Identify which cell holds the provided text, then report its [x, y] central coordinate. 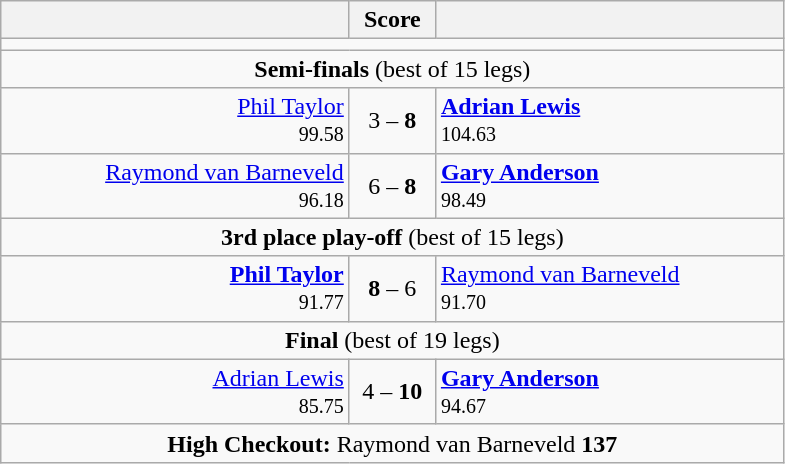
Raymond van Barneveld 91.70 [610, 288]
3 – 8 [392, 120]
High Checkout: Raymond van Barneveld 137 [392, 443]
Score [392, 20]
8 – 6 [392, 288]
Phil Taylor 99.58 [176, 120]
Semi-finals (best of 15 legs) [392, 69]
Adrian Lewis 104.63 [610, 120]
Adrian Lewis 85.75 [176, 392]
6 – 8 [392, 186]
Gary Anderson 98.49 [610, 186]
3rd place play-off (best of 15 legs) [392, 237]
4 – 10 [392, 392]
Final (best of 19 legs) [392, 340]
Gary Anderson 94.67 [610, 392]
Raymond van Barneveld 96.18 [176, 186]
Phil Taylor 91.77 [176, 288]
